Pinpoint the cell where the given text exists, returning its [X, Y] midpoint coordinate. 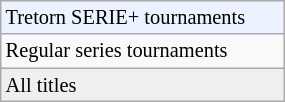
All titles [142, 85]
Tretorn SERIE+ tournaments [142, 17]
Regular series tournaments [142, 51]
